For the text-containing cell, return its midpoint in (x, y) coordinate format. 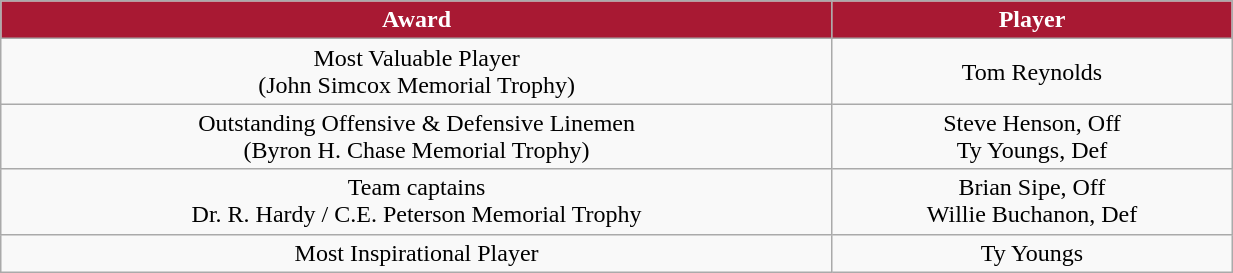
Ty Youngs (1032, 253)
Award (417, 20)
Team captainsDr. R. Hardy / C.E. Peterson Memorial Trophy (417, 202)
Player (1032, 20)
Steve Henson, OffTy Youngs, Def (1032, 136)
Tom Reynolds (1032, 72)
Brian Sipe, OffWillie Buchanon, Def (1032, 202)
Most Inspirational Player (417, 253)
Most Valuable Player(John Simcox Memorial Trophy) (417, 72)
Outstanding Offensive & Defensive Linemen(Byron H. Chase Memorial Trophy) (417, 136)
